Determine the [x, y] coordinate at the center of the cell enclosing the given text.  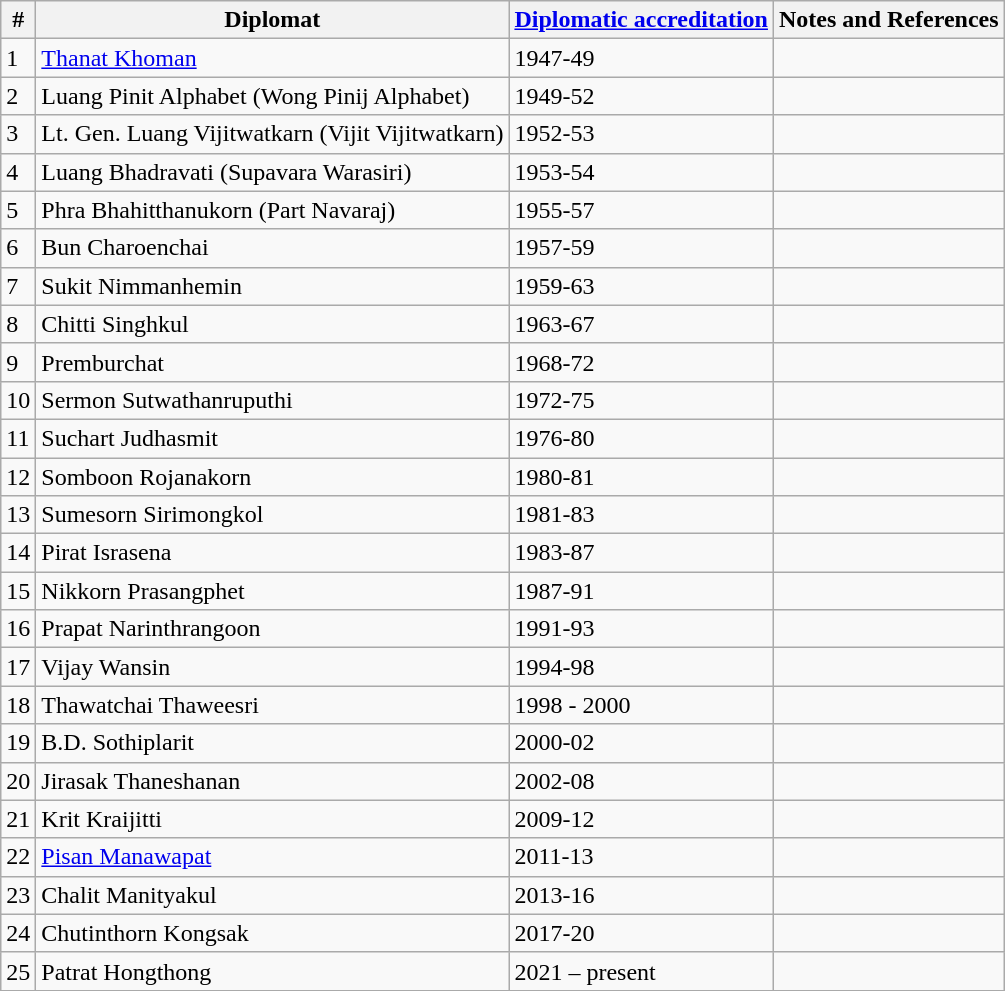
1983-87 [642, 553]
Suchart Judhasmit [272, 438]
Thawatchai Thaweesri [272, 705]
Sumesorn Sirimongkol [272, 515]
1955-57 [642, 210]
14 [18, 553]
11 [18, 438]
12 [18, 477]
Pirat Israsena [272, 553]
19 [18, 743]
1994-98 [642, 667]
1953-54 [642, 172]
Sukit Nimmanhemin [272, 286]
1980-81 [642, 477]
Patrat Hongthong [272, 971]
1972-75 [642, 400]
10 [18, 400]
4 [18, 172]
Diplomatic accreditation [642, 20]
5 [18, 210]
18 [18, 705]
Jirasak Thaneshanan [272, 781]
21 [18, 819]
20 [18, 781]
1976-80 [642, 438]
1 [18, 58]
1952-53 [642, 134]
Lt. Gen. Luang Vijitwatkarn (Vijit Vijitwatkarn) [272, 134]
1991-93 [642, 629]
Pisan Manawapat [272, 857]
Bun Charoenchai [272, 248]
3 [18, 134]
13 [18, 515]
Somboon Rojanakorn [272, 477]
8 [18, 324]
Chutinthorn Kongsak [272, 933]
Sermon Sutwathanruputhi [272, 400]
7 [18, 286]
17 [18, 667]
9 [18, 362]
1981-83 [642, 515]
1949-52 [642, 96]
2002-08 [642, 781]
2009-12 [642, 819]
Phra Bhahitthanukorn (Part Navaraj) [272, 210]
1963-67 [642, 324]
15 [18, 591]
Luang Pinit Alphabet (Wong Pinij Alphabet) [272, 96]
1968-72 [642, 362]
Krit Kraijitti [272, 819]
2011-13 [642, 857]
1957-59 [642, 248]
23 [18, 895]
Chalit Manityakul [272, 895]
Vijay Wansin [272, 667]
22 [18, 857]
Nikkorn Prasangphet [272, 591]
16 [18, 629]
1998 - 2000 [642, 705]
Thanat Khoman [272, 58]
Chitti Singhkul [272, 324]
1987-91 [642, 591]
25 [18, 971]
2013-16 [642, 895]
2017-20 [642, 933]
24 [18, 933]
1947-49 [642, 58]
2000-02 [642, 743]
Premburchat [272, 362]
2021 – present [642, 971]
Diplomat [272, 20]
B.D. Sothiplarit [272, 743]
Prapat Narinthrangoon [272, 629]
Luang Bhadravati (Supavara Warasiri) [272, 172]
6 [18, 248]
Notes and References [888, 20]
2 [18, 96]
# [18, 20]
1959-63 [642, 286]
